Identify which cell holds the provided text, then report its (x, y) central coordinate. 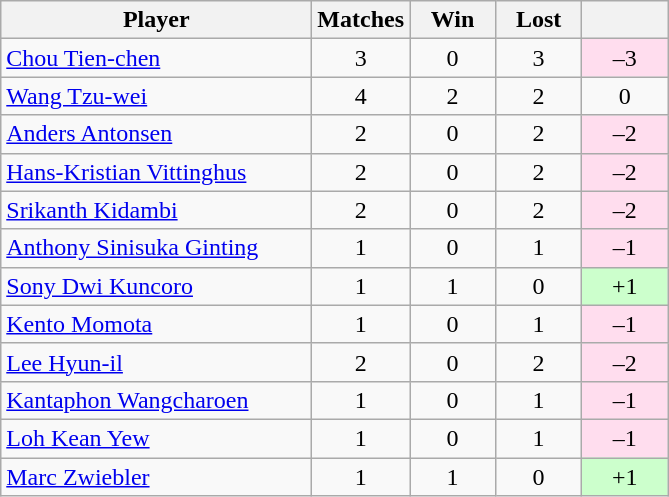
Loh Kean Yew (156, 438)
Lost (539, 20)
Chou Tien-chen (156, 58)
Anthony Sinisuka Ginting (156, 248)
Kantaphon Wangcharoen (156, 400)
–3 (625, 58)
Win (453, 20)
Sony Dwi Kuncoro (156, 286)
Marc Zwiebler (156, 477)
Srikanth Kidambi (156, 210)
Matches (361, 20)
Lee Hyun-il (156, 362)
Hans-Kristian Vittinghus (156, 172)
Kento Momota (156, 324)
Anders Antonsen (156, 134)
4 (361, 96)
Player (156, 20)
Wang Tzu-wei (156, 96)
